Provide the (x, y) coordinate of the cell's center where the given text is located.  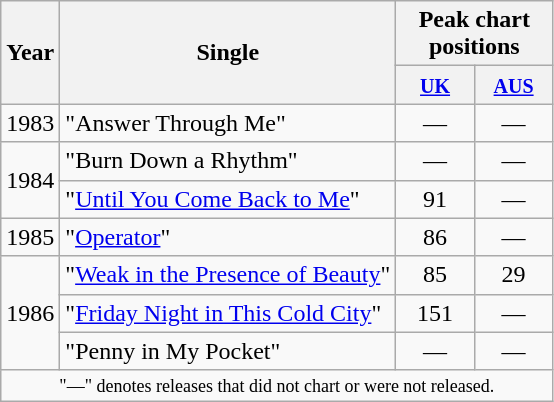
"Operator" (228, 237)
"Answer Through Me" (228, 123)
"Penny in My Pocket" (228, 351)
86 (436, 237)
"Friday Night in This Cold City" (228, 313)
"Burn Down a Rhythm" (228, 161)
"Weak in the Presence of Beauty" (228, 275)
— (514, 237)
"Until You Come Back to Me" (228, 199)
Single (228, 52)
AUS (514, 85)
91 (436, 199)
"—" denotes releases that did not chart or were not released. (277, 386)
29 (514, 275)
1985 (30, 237)
1986 (30, 313)
85 (436, 275)
UK (436, 85)
Peak chart positions (474, 34)
1983 (30, 123)
Year (30, 52)
151 (436, 313)
1984 (30, 180)
